Return [x, y] of the center of cell containing provided text 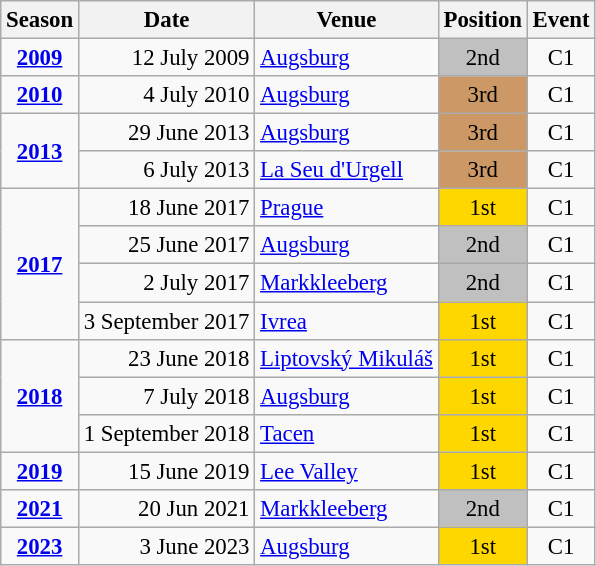
2019 [40, 471]
Date [166, 20]
Event [561, 20]
23 June 2018 [166, 358]
7 July 2018 [166, 396]
4 July 2010 [166, 95]
2021 [40, 509]
Liptovský Mikuláš [346, 358]
20 Jun 2021 [166, 509]
1 September 2018 [166, 433]
12 July 2009 [166, 58]
Venue [346, 20]
Position [482, 20]
29 June 2013 [166, 133]
18 June 2017 [166, 208]
2017 [40, 264]
2 July 2017 [166, 283]
2010 [40, 95]
2009 [40, 58]
15 June 2019 [166, 471]
Prague [346, 208]
2023 [40, 546]
Season [40, 20]
2018 [40, 396]
6 July 2013 [166, 170]
Ivrea [346, 321]
2013 [40, 152]
La Seu d'Urgell [346, 170]
Tacen [346, 433]
3 June 2023 [166, 546]
25 June 2017 [166, 245]
3 September 2017 [166, 321]
Lee Valley [346, 471]
